Pinpoint the cell where the given text exists, returning its (x, y) midpoint coordinate. 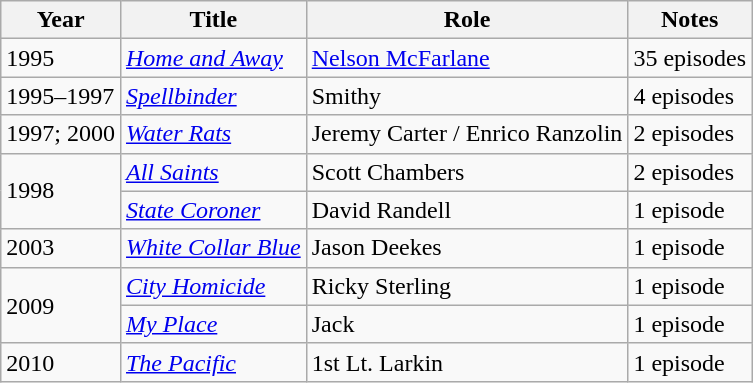
Nelson McFarlane (467, 58)
All Saints (213, 172)
Smithy (467, 96)
35 episodes (690, 58)
1st Lt. Larkin (467, 362)
Title (213, 20)
1995–1997 (61, 96)
1998 (61, 191)
2010 (61, 362)
4 episodes (690, 96)
My Place (213, 324)
Jason Deekes (467, 248)
State Coroner (213, 210)
1997; 2000 (61, 134)
2009 (61, 305)
The Pacific (213, 362)
2003 (61, 248)
City Homicide (213, 286)
Scott Chambers (467, 172)
Notes (690, 20)
Jack (467, 324)
1995 (61, 58)
Spellbinder (213, 96)
White Collar Blue (213, 248)
Ricky Sterling (467, 286)
Jeremy Carter / Enrico Ranzolin (467, 134)
Role (467, 20)
Home and Away (213, 58)
David Randell (467, 210)
Water Rats (213, 134)
Year (61, 20)
